Pinpoint the cell where the given text exists, returning its [x, y] midpoint coordinate. 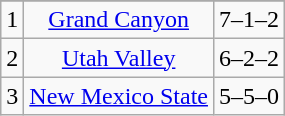
Grand Canyon [119, 20]
Utah Valley [119, 58]
6–2–2 [248, 58]
7–1–2 [248, 20]
3 [12, 96]
New Mexico State [119, 96]
2 [12, 58]
1 [12, 20]
5–5–0 [248, 96]
